From the cell containing the given text, extract its center point as (x, y) coordinate. 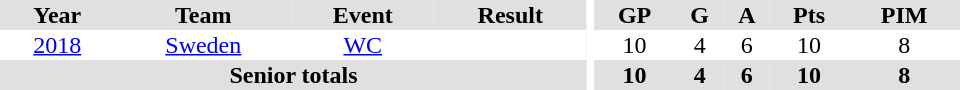
WC (363, 45)
GP (635, 15)
Sweden (204, 45)
Pts (810, 15)
Senior totals (294, 75)
Event (363, 15)
Year (58, 15)
A (747, 15)
Result (511, 15)
Team (204, 15)
PIM (904, 15)
2018 (58, 45)
G (700, 15)
